Scan for the cell matching the given text and deliver its (X, Y) coordinate at center. 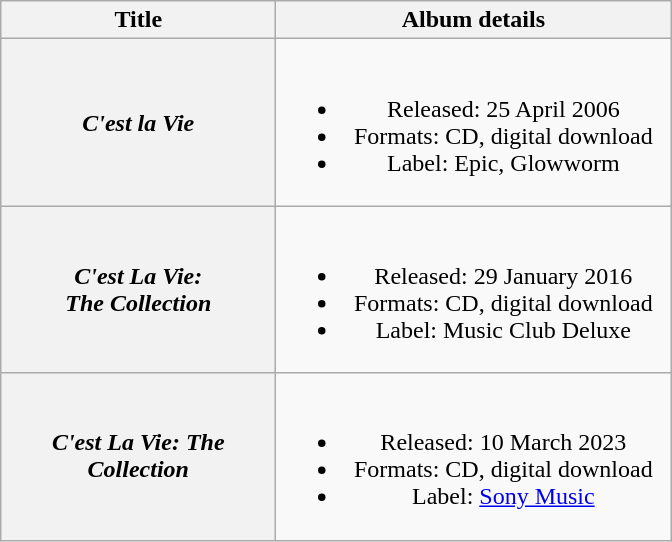
C'est la Vie (138, 122)
Released: 10 March 2023Formats: CD, digital downloadLabel: Sony Music (474, 456)
C'est La Vie: The Collection (138, 456)
C'est La Vie:The Collection (138, 290)
Released: 29 January 2016Formats: CD, digital downloadLabel: Music Club Deluxe (474, 290)
Album details (474, 20)
Released: 25 April 2006Formats: CD, digital downloadLabel: Epic, Glowworm (474, 122)
Title (138, 20)
